Locate the cell with the specified text and output its (x, y) center coordinate. 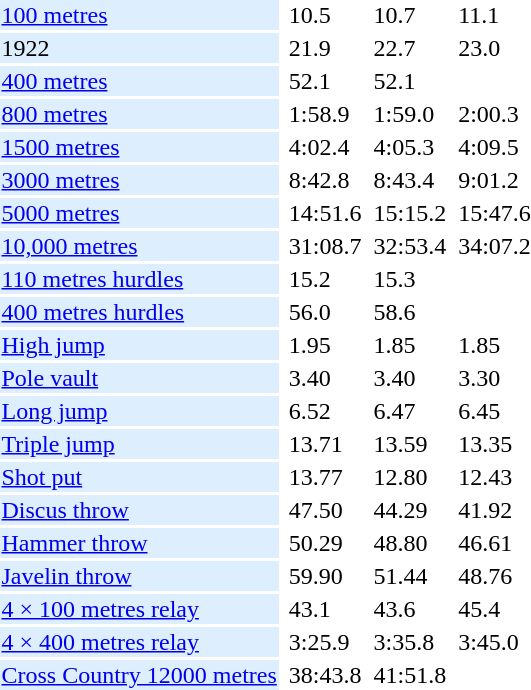
400 metres hurdles (139, 312)
High jump (139, 345)
1:58.9 (325, 114)
50.29 (325, 543)
Cross Country 12000 metres (139, 675)
32:53.4 (410, 246)
1:59.0 (410, 114)
15.3 (410, 279)
Javelin throw (139, 576)
400 metres (139, 81)
38:43.8 (325, 675)
Discus throw (139, 510)
100 metres (139, 15)
Hammer throw (139, 543)
13.59 (410, 444)
13.77 (325, 477)
8:42.8 (325, 180)
3:25.9 (325, 642)
3000 metres (139, 180)
800 metres (139, 114)
1.85 (410, 345)
21.9 (325, 48)
12.80 (410, 477)
Triple jump (139, 444)
51.44 (410, 576)
1500 metres (139, 147)
5000 metres (139, 213)
8:43.4 (410, 180)
47.50 (325, 510)
22.7 (410, 48)
41:51.8 (410, 675)
14:51.6 (325, 213)
4 × 100 metres relay (139, 609)
15:15.2 (410, 213)
Shot put (139, 477)
3:35.8 (410, 642)
10.5 (325, 15)
31:08.7 (325, 246)
13.71 (325, 444)
44.29 (410, 510)
56.0 (325, 312)
58.6 (410, 312)
4:02.4 (325, 147)
10,000 metres (139, 246)
4 × 400 metres relay (139, 642)
6.52 (325, 411)
1922 (139, 48)
6.47 (410, 411)
4:05.3 (410, 147)
43.6 (410, 609)
Pole vault (139, 378)
15.2 (325, 279)
110 metres hurdles (139, 279)
59.90 (325, 576)
Long jump (139, 411)
10.7 (410, 15)
1.95 (325, 345)
43.1 (325, 609)
48.80 (410, 543)
